Locate the cell with the specified text and output its [X, Y] center coordinate. 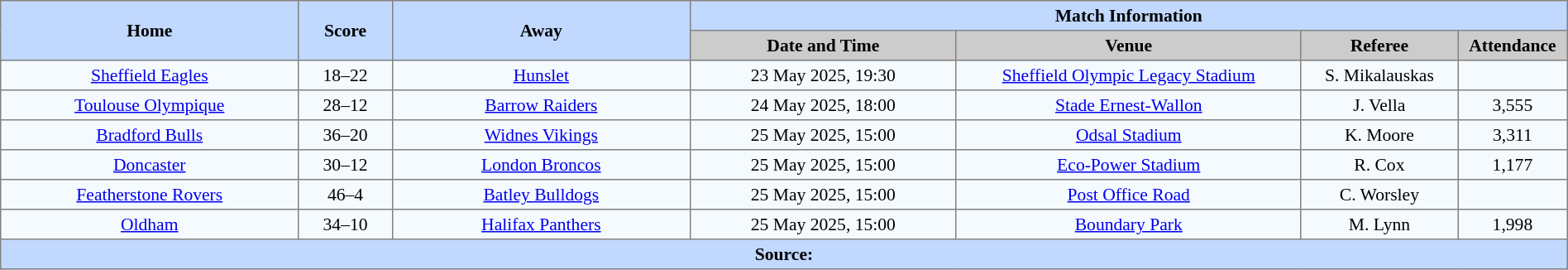
Source: [784, 254]
36–20 [346, 135]
Venue [1128, 46]
Featherstone Rovers [150, 195]
M. Lynn [1379, 224]
Score [346, 31]
Odsal Stadium [1128, 135]
Home [150, 31]
30–12 [346, 165]
Away [541, 31]
K. Moore [1379, 135]
Boundary Park [1128, 224]
23 May 2025, 19:30 [823, 75]
Hunslet [541, 75]
C. Worsley [1379, 195]
London Broncos [541, 165]
Doncaster [150, 165]
Date and Time [823, 46]
Eco-Power Stadium [1128, 165]
28–12 [346, 105]
3,311 [1513, 135]
Sheffield Eagles [150, 75]
S. Mikalauskas [1379, 75]
Attendance [1513, 46]
46–4 [346, 195]
34–10 [346, 224]
Halifax Panthers [541, 224]
3,555 [1513, 105]
Stade Ernest-Wallon [1128, 105]
24 May 2025, 18:00 [823, 105]
Bradford Bulls [150, 135]
J. Vella [1379, 105]
Batley Bulldogs [541, 195]
Referee [1379, 46]
Post Office Road [1128, 195]
Toulouse Olympique [150, 105]
18–22 [346, 75]
Match Information [1128, 16]
R. Cox [1379, 165]
Barrow Raiders [541, 105]
Sheffield Olympic Legacy Stadium [1128, 75]
Widnes Vikings [541, 135]
1,998 [1513, 224]
1,177 [1513, 165]
Oldham [150, 224]
